Detect which cell encompasses the target text, then output its [X, Y] center coordinate. 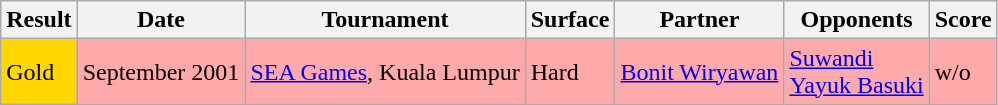
Score [963, 20]
Surface [570, 20]
Bonit Wiryawan [700, 72]
Partner [700, 20]
Date [161, 20]
Opponents [856, 20]
Tournament [385, 20]
Hard [570, 72]
SEA Games, Kuala Lumpur [385, 72]
September 2001 [161, 72]
Gold [39, 72]
Suwandi Yayuk Basuki [856, 72]
Result [39, 20]
w/o [963, 72]
